From the cell containing the given text, extract its center point as [x, y] coordinate. 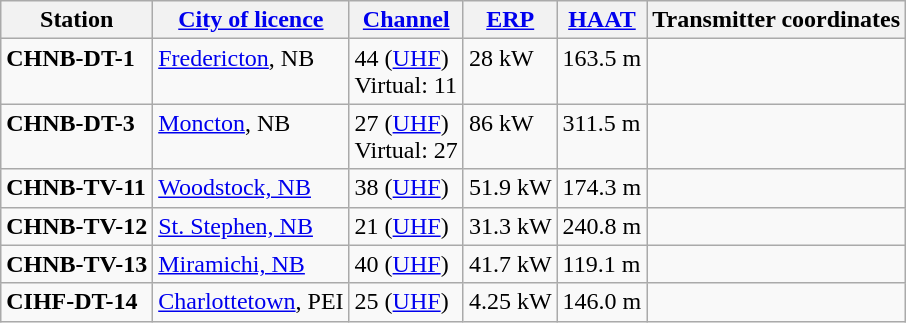
240.8 m [602, 226]
Channel [406, 20]
38 (UHF) [406, 188]
St. Stephen, NB [251, 226]
21 (UHF) [406, 226]
Charlottetown, PEI [251, 302]
CHNB-TV-11 [77, 188]
31.3 kW [510, 226]
CHNB-TV-13 [77, 264]
4.25 kW [510, 302]
HAAT [602, 20]
CHNB-TV-12 [77, 226]
311.5 m [602, 136]
86 kW [510, 136]
146.0 m [602, 302]
Fredericton, NB [251, 72]
CHNB-DT-1 [77, 72]
CHNB-DT-3 [77, 136]
119.1 m [602, 264]
CIHF-DT-14 [77, 302]
Station [77, 20]
174.3 m [602, 188]
Transmitter coordinates [776, 20]
Woodstock, NB [251, 188]
44 (UHF)Virtual: 11 [406, 72]
51.9 kW [510, 188]
City of licence [251, 20]
28 kW [510, 72]
163.5 m [602, 72]
27 (UHF)Virtual: 27 [406, 136]
Miramichi, NB [251, 264]
41.7 kW [510, 264]
40 (UHF) [406, 264]
ERP [510, 20]
25 (UHF) [406, 302]
Moncton, NB [251, 136]
